Find where the given text appears and provide that cell's center as [x, y] coordinate. 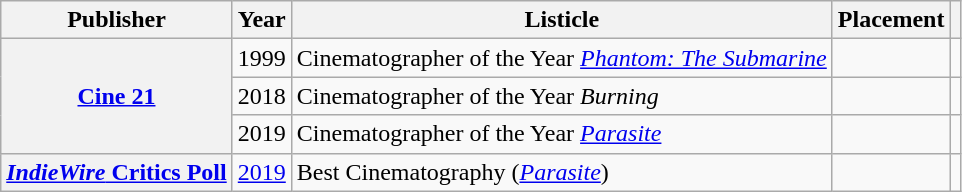
Cinematographer of the Year Burning [562, 96]
IndieWire Critics Poll [116, 172]
1999 [262, 58]
Cinematographer of the Year Phantom: The Submarine [562, 58]
Publisher [116, 20]
Year [262, 20]
Listicle [562, 20]
2018 [262, 96]
Placement [891, 20]
Best Cinematography (Parasite) [562, 172]
Cine 21 [116, 96]
Cinematographer of the Year Parasite [562, 134]
